Scan for the cell matching the given text and deliver its (x, y) coordinate at center. 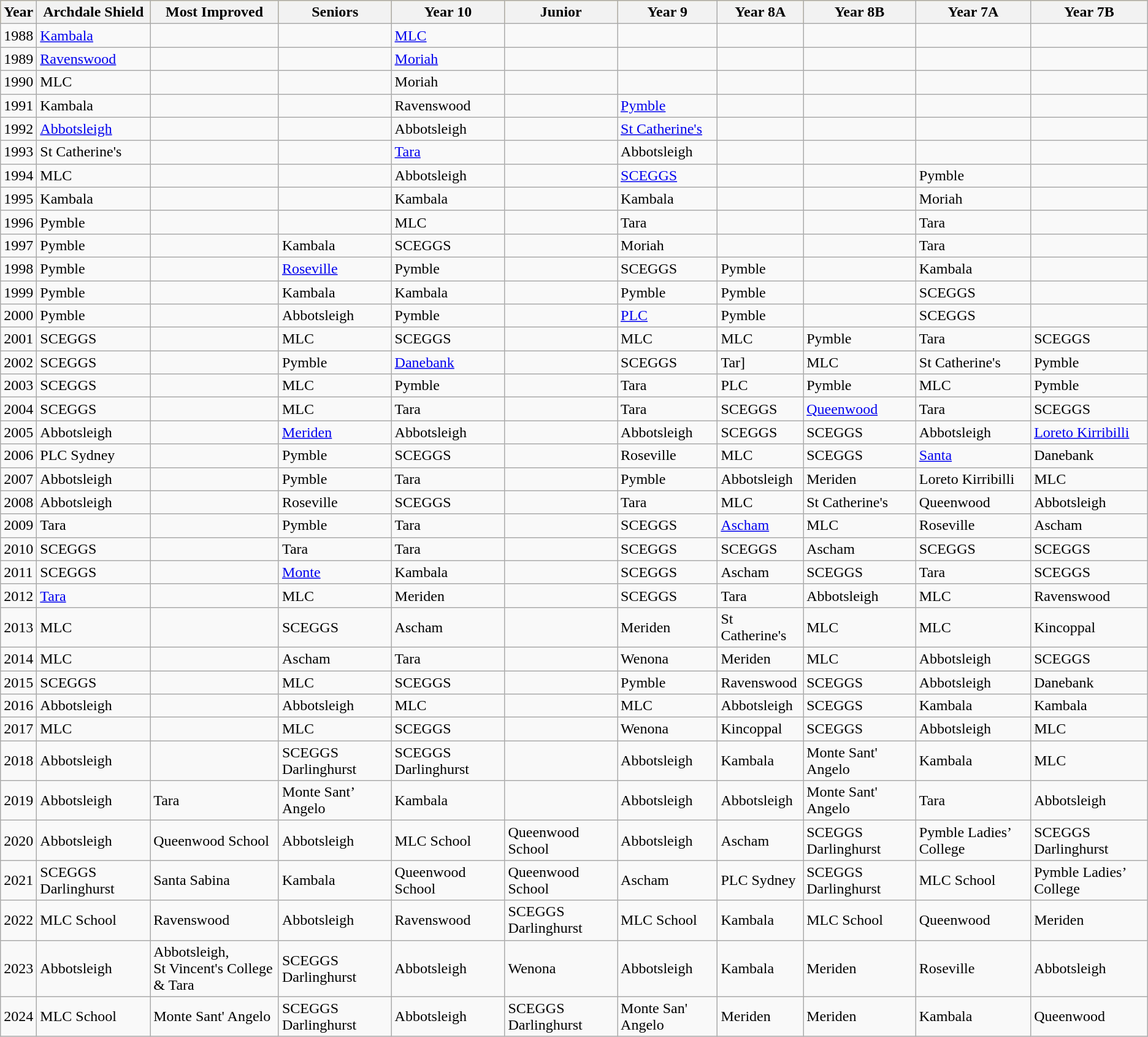
2016 (18, 706)
1997 (18, 245)
2015 (18, 683)
Year 10 (448, 12)
2007 (18, 479)
1993 (18, 152)
Year (18, 12)
2011 (18, 572)
2009 (18, 526)
1998 (18, 269)
Monte San' Angelo (667, 1017)
1992 (18, 129)
2008 (18, 502)
2004 (18, 409)
2023 (18, 968)
Seniors (335, 12)
1996 (18, 222)
2010 (18, 549)
2006 (18, 456)
1994 (18, 175)
Year 8A (760, 12)
2021 (18, 881)
2002 (18, 362)
1989 (18, 59)
Most Improved (215, 12)
2017 (18, 729)
1988 (18, 36)
Tar] (760, 362)
2022 (18, 920)
2014 (18, 659)
2012 (18, 595)
Year 7A (973, 12)
2020 (18, 840)
Monte Sant’ Angelo (335, 801)
2001 (18, 339)
1990 (18, 82)
2024 (18, 1017)
Archdale Shield (93, 12)
Year 8B (860, 12)
2019 (18, 801)
2005 (18, 432)
1991 (18, 105)
2003 (18, 386)
Santa Sabina (215, 881)
1999 (18, 293)
Year 7B (1089, 12)
Junior (561, 12)
1995 (18, 199)
2000 (18, 316)
Monte (335, 572)
2018 (18, 760)
Abbotsleigh,St Vincent's College & Tara (215, 968)
2013 (18, 627)
Santa (973, 456)
Year 9 (667, 12)
